Provide the (X, Y) coordinate of the cell's center where the given text is located.  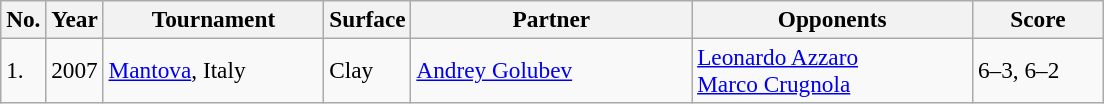
Score (1038, 19)
Partner (552, 19)
1. (24, 70)
Year (74, 19)
No. (24, 19)
Mantova, Italy (214, 70)
Leonardo Azzaro Marco Crugnola (832, 70)
6–3, 6–2 (1038, 70)
2007 (74, 70)
Andrey Golubev (552, 70)
Opponents (832, 19)
Tournament (214, 19)
Surface (368, 19)
Clay (368, 70)
